Capture the cell that displays the provided text and extract its (X, Y) central coordinate. 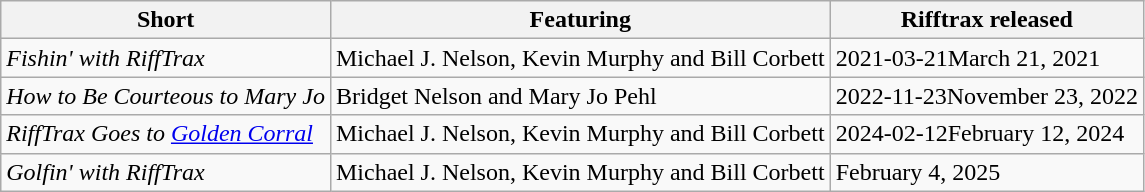
RiffTrax Goes to Golden Corral (166, 134)
Short (166, 20)
Featuring (580, 20)
How to Be Courteous to Mary Jo (166, 96)
Rifftrax released (986, 20)
Fishin' with RiffTrax (166, 58)
February 4, 2025 (986, 172)
2024-02-12February 12, 2024 (986, 134)
Bridget Nelson and Mary Jo Pehl (580, 96)
2022-11-23November 23, 2022 (986, 96)
Golfin' with RiffTrax (166, 172)
2021-03-21March 21, 2021 (986, 58)
